Identify which cell holds the provided text, then report its (x, y) central coordinate. 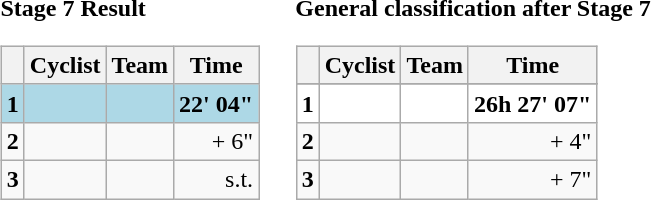
26h 27' 07" (532, 103)
+ 7" (532, 179)
s.t. (216, 179)
+ 6" (216, 141)
22' 04" (216, 103)
+ 4" (532, 141)
